Locate the cell with the specified text and output its [X, Y] center coordinate. 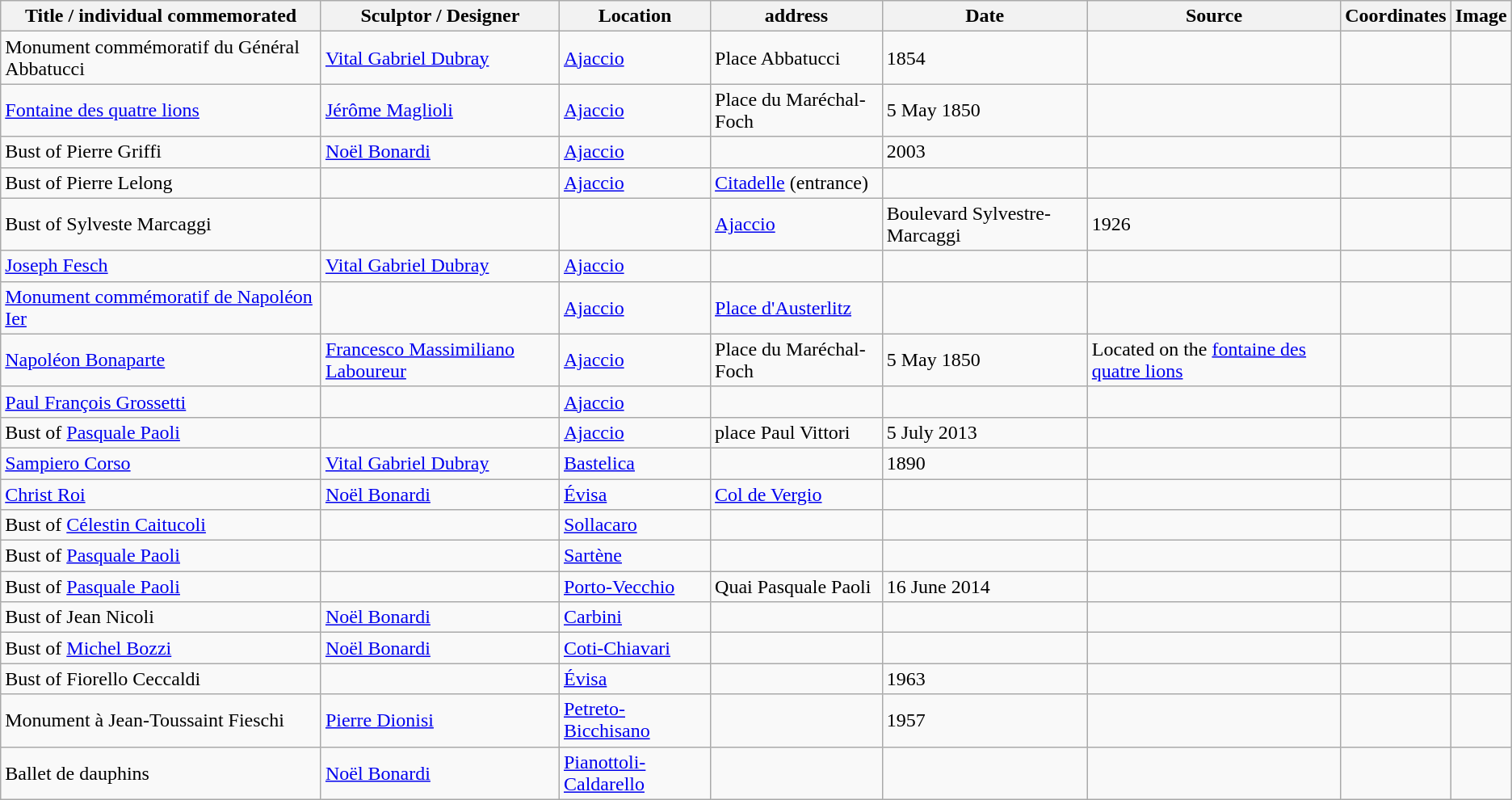
Fontaine des quatre lions [162, 110]
Place Abbatucci [796, 58]
1957 [985, 721]
Monument à Jean-Toussaint Fieschi [162, 721]
Sculptor / Designer [439, 16]
Pierre Dionisi [439, 721]
Bastelica [635, 463]
Pianottoli-Caldarello [635, 773]
Bust of Pierre Griffi [162, 152]
Boulevard Sylvestre-Marcaggi [985, 225]
Quai Pasquale Paoli [796, 587]
Monument commémoratif du Général Abbatucci [162, 58]
Bust of Michel Bozzi [162, 648]
Located on the fontaine des quatre lions [1213, 360]
Place d'Austerlitz [796, 307]
Sollacaro [635, 525]
Petreto-Bicchisano [635, 721]
Sampiero Corso [162, 463]
Christ Roi [162, 494]
16 June 2014 [985, 587]
Monument commémoratif de Napoléon Ier [162, 307]
address [796, 16]
Image [1481, 16]
Ballet de dauphins [162, 773]
Bust of Jean Nicoli [162, 617]
Joseph Fesch [162, 266]
Carbini [635, 617]
Bust of Célestin Caitucoli [162, 525]
1854 [985, 58]
Coordinates [1396, 16]
Paul François Grossetti [162, 402]
Col de Vergio [796, 494]
1890 [985, 463]
Bust of Sylveste Marcaggi [162, 225]
place Paul Vittori [796, 432]
Date [985, 16]
Source [1213, 16]
Citadelle (entrance) [796, 183]
Coti-Chiavari [635, 648]
Jérôme Maglioli [439, 110]
1926 [1213, 225]
Porto-Vecchio [635, 587]
2003 [985, 152]
Location [635, 16]
Bust of Fiorello Ceccaldi [162, 679]
Sartène [635, 556]
Francesco Massimiliano Laboureur [439, 360]
5 July 2013 [985, 432]
Bust of Pierre Lelong [162, 183]
Napoléon Bonaparte [162, 360]
Title / individual commemorated [162, 16]
1963 [985, 679]
